Identify which cell holds the provided text, then report its (x, y) central coordinate. 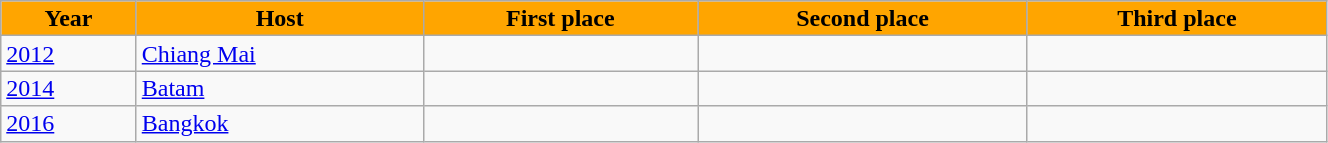
2016 (68, 124)
Bangkok (280, 124)
2014 (68, 88)
First place (560, 18)
Batam (280, 88)
2012 (68, 54)
Third place (1176, 18)
Second place (863, 18)
Host (280, 18)
Year (68, 18)
Chiang Mai (280, 54)
